For the text-containing cell, return its midpoint in (X, Y) coordinate format. 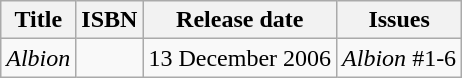
ISBN (110, 20)
Albion (38, 58)
Albion #1-6 (400, 58)
Release date (240, 20)
Issues (400, 20)
13 December 2006 (240, 58)
Title (38, 20)
